Scan for the cell matching the given text and deliver its [x, y] coordinate at center. 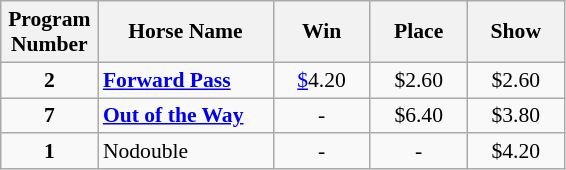
Place [418, 32]
7 [50, 116]
2 [50, 80]
Out of the Way [186, 116]
Nodouble [186, 152]
$6.40 [418, 116]
1 [50, 152]
Show [516, 32]
Win [322, 32]
$3.80 [516, 116]
Horse Name [186, 32]
Program Number [50, 32]
Forward Pass [186, 80]
